Locate the cell with the specified text and output its (x, y) center coordinate. 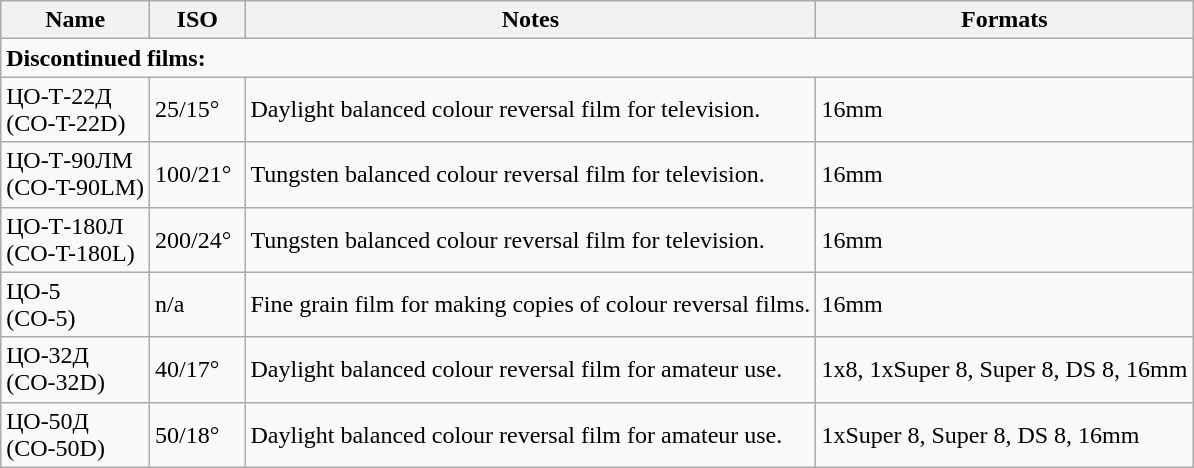
50/18° (198, 434)
Discontinued films: (597, 58)
Daylight balanced colour reversal film for television. (530, 110)
ISO (198, 20)
25/15° (198, 110)
100/21° (198, 174)
ЦО-Т-90ЛМ(CO-T-90LM) (76, 174)
200/24° (198, 240)
ЦО-32Д(CO-32D) (76, 370)
1xSuper 8, Super 8, DS 8, 16mm (1004, 434)
ЦО-Т-180Л(CO-T-180L) (76, 240)
ЦО-5(CO-5) (76, 304)
40/17° (198, 370)
ЦО-Т-22Д(CO-T-22D) (76, 110)
Fine grain film for making copies of colour reversal films. (530, 304)
1x8, 1xSuper 8, Super 8, DS 8, 16mm (1004, 370)
ЦО-50Д(CO-50D) (76, 434)
Formats (1004, 20)
Name (76, 20)
n/a (198, 304)
Notes (530, 20)
